Capture the cell that displays the provided text and extract its (x, y) central coordinate. 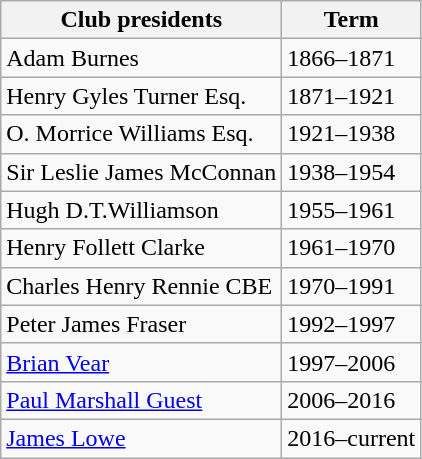
Paul Marshall Guest (142, 400)
1866–1871 (352, 58)
Henry Follett Clarke (142, 248)
2006–2016 (352, 400)
James Lowe (142, 438)
Brian Vear (142, 362)
O. Morrice Williams Esq. (142, 134)
Henry Gyles Turner Esq. (142, 96)
Hugh D.T.Williamson (142, 210)
Adam Burnes (142, 58)
Term (352, 20)
Club presidents (142, 20)
1921–1938 (352, 134)
1955–1961 (352, 210)
1970–1991 (352, 286)
2016–current (352, 438)
1992–1997 (352, 324)
1938–1954 (352, 172)
1961–1970 (352, 248)
Peter James Fraser (142, 324)
Charles Henry Rennie CBE (142, 286)
Sir Leslie James McConnan (142, 172)
1997–2006 (352, 362)
1871–1921 (352, 96)
